Capture the cell that displays the provided text and extract its (x, y) central coordinate. 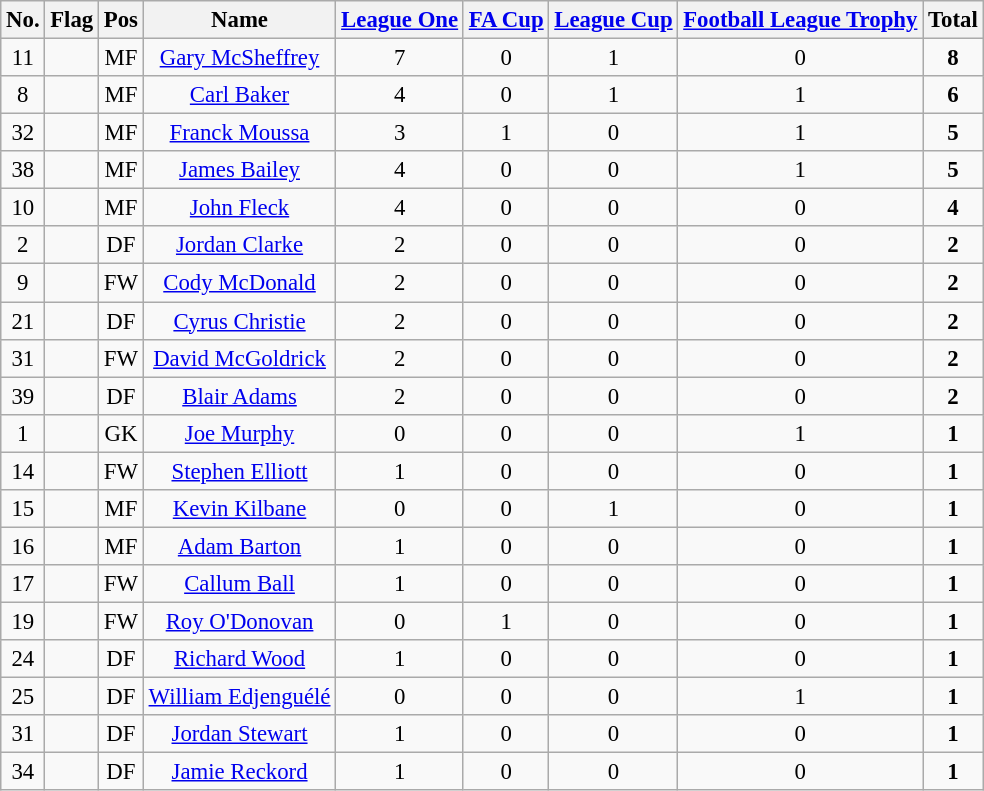
14 (23, 471)
Jamie Reckord (240, 772)
Joe Murphy (240, 433)
William Edjenguélé (240, 697)
Flag (72, 20)
9 (23, 283)
Cyrus Christie (240, 321)
David McGoldrick (240, 358)
19 (23, 621)
10 (23, 208)
15 (23, 509)
21 (23, 321)
FA Cup (506, 20)
Gary McSheffrey (240, 58)
Pos (122, 20)
Adam Barton (240, 546)
Jordan Clarke (240, 245)
Franck Moussa (240, 133)
32 (23, 133)
Kevin Kilbane (240, 509)
Cody McDonald (240, 283)
39 (23, 396)
Football League Trophy (800, 20)
7 (400, 58)
GK (122, 433)
Richard Wood (240, 659)
No. (23, 20)
34 (23, 772)
3 (400, 133)
Jordan Stewart (240, 734)
6 (953, 95)
Name (240, 20)
Carl Baker (240, 95)
Roy O'Donovan (240, 621)
11 (23, 58)
38 (23, 170)
James Bailey (240, 170)
League Cup (614, 20)
John Fleck (240, 208)
Stephen Elliott (240, 471)
Total (953, 20)
24 (23, 659)
16 (23, 546)
25 (23, 697)
League One (400, 20)
Blair Adams (240, 396)
17 (23, 584)
Callum Ball (240, 584)
